Extract the [x, y] coordinate from the center of the cell holding the provided text.  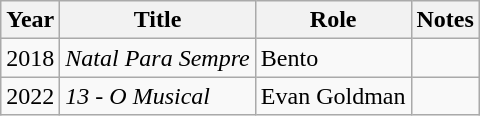
2022 [30, 96]
Evan Goldman [333, 96]
Role [333, 20]
Natal Para Sempre [158, 58]
Title [158, 20]
Year [30, 20]
13 - O Musical [158, 96]
2018 [30, 58]
Notes [445, 20]
Bento [333, 58]
